Search for the cell housing the specified text and yield its [X, Y] center coordinate. 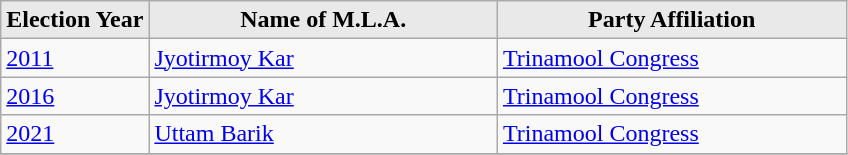
Uttam Barik [324, 134]
Party Affiliation [672, 20]
2011 [75, 58]
Name of M.L.A. [324, 20]
2021 [75, 134]
2016 [75, 96]
Election Year [75, 20]
